Pinpoint the cell where the given text exists, returning its (X, Y) midpoint coordinate. 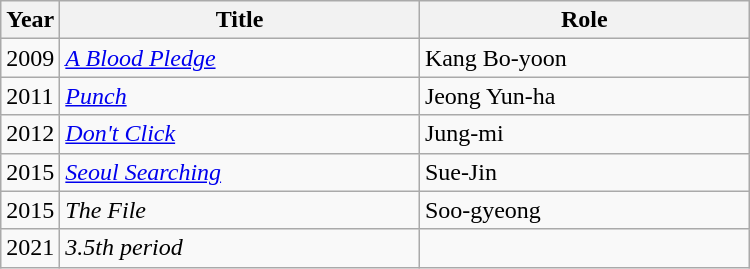
Don't Click (240, 134)
2009 (30, 58)
Sue-Jin (584, 172)
3.5th period (240, 248)
Role (584, 20)
Seoul Searching (240, 172)
Year (30, 20)
2021 (30, 248)
2011 (30, 96)
Punch (240, 96)
The File (240, 210)
Title (240, 20)
Jeong Yun-ha (584, 96)
Jung-mi (584, 134)
A Blood Pledge (240, 58)
Kang Bo-yoon (584, 58)
2012 (30, 134)
Soo-gyeong (584, 210)
